For the text-containing cell, return its midpoint in [x, y] coordinate format. 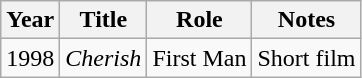
Notes [306, 20]
Year [30, 20]
First Man [200, 58]
1998 [30, 58]
Title [104, 20]
Short film [306, 58]
Role [200, 20]
Cherish [104, 58]
